Pinpoint the cell where the given text exists, returning its [x, y] midpoint coordinate. 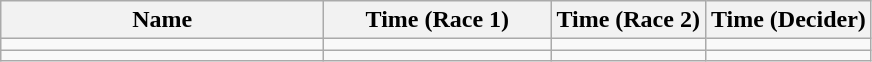
Name [162, 20]
Time (Race 1) [438, 20]
Time (Race 2) [628, 20]
Time (Decider) [788, 20]
